Find where the given text appears and provide that cell's center as [X, Y] coordinate. 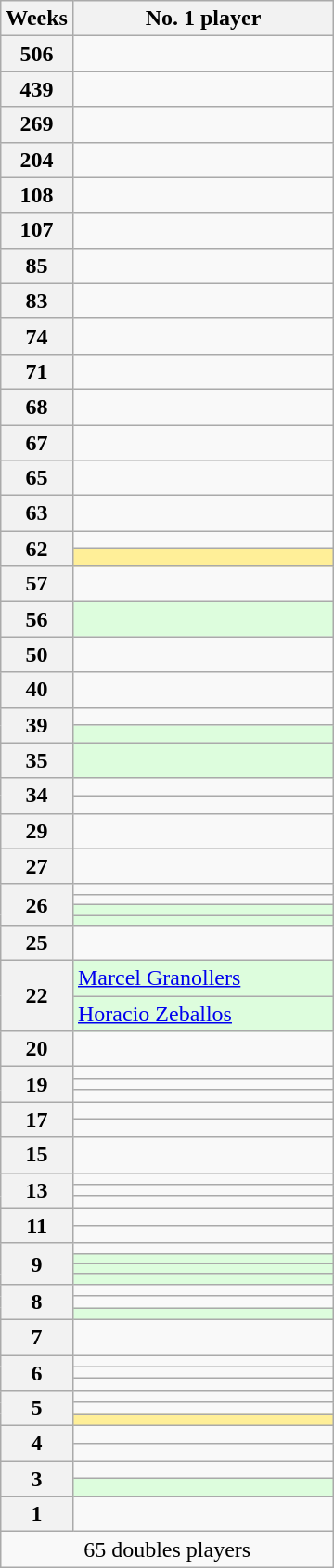
85 [37, 266]
108 [37, 195]
67 [37, 443]
29 [37, 831]
26 [37, 904]
65 [37, 478]
65 doubles players [167, 1549]
204 [37, 160]
269 [37, 124]
9 [37, 1263]
20 [37, 1049]
71 [37, 371]
Marcel Granollers [202, 978]
17 [37, 1120]
27 [37, 866]
57 [37, 584]
25 [37, 943]
74 [37, 336]
39 [37, 725]
22 [37, 996]
3 [37, 1479]
56 [37, 619]
62 [37, 549]
11 [37, 1225]
13 [37, 1190]
83 [37, 301]
34 [37, 796]
63 [37, 513]
506 [37, 54]
6 [37, 1373]
19 [37, 1084]
15 [37, 1155]
Weeks [37, 19]
4 [37, 1444]
68 [37, 407]
40 [37, 690]
107 [37, 230]
5 [37, 1408]
Horacio Zeballos [202, 1014]
8 [37, 1302]
No. 1 player [202, 19]
7 [37, 1337]
50 [37, 654]
1 [37, 1514]
439 [37, 89]
35 [37, 760]
